From the cell containing the given text, extract its center point as [X, Y] coordinate. 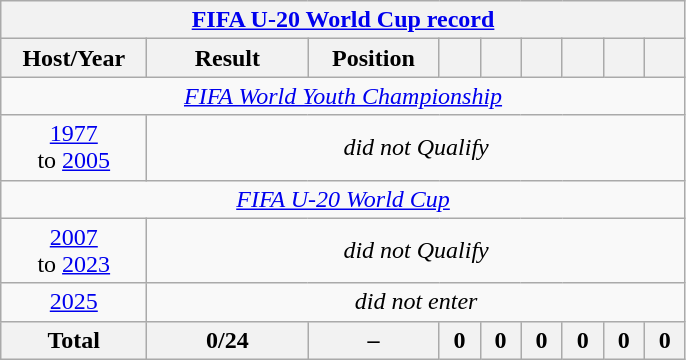
0/24 [228, 340]
Total [74, 340]
FIFA U-20 World Cup [344, 199]
– [374, 340]
did not enter [416, 302]
Position [374, 58]
1977to 2005 [74, 148]
FIFA World Youth Championship [344, 96]
2007to 2023 [74, 250]
Result [228, 58]
FIFA U-20 World Cup record [344, 20]
Host/Year [74, 58]
2025 [74, 302]
